Extract the [x, y] coordinate from the center of the cell holding the provided text.  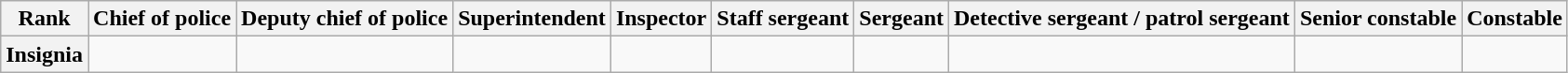
Superintendent [532, 19]
Detective sergeant / patrol sergeant [1122, 19]
Senior constable [1377, 19]
Rank [45, 19]
Constable [1515, 19]
Insignia [45, 54]
Staff sergeant [784, 19]
Deputy chief of police [344, 19]
Chief of police [162, 19]
Inspector [661, 19]
Sergeant [902, 19]
